Locate the cell with the specified text and output its (X, Y) center coordinate. 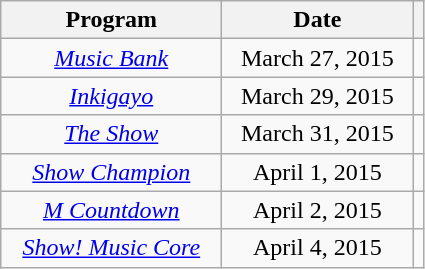
The Show (112, 134)
Show! Music Core (112, 248)
M Countdown (112, 210)
April 1, 2015 (318, 172)
Music Bank (112, 58)
April 4, 2015 (318, 248)
March 27, 2015 (318, 58)
Show Champion (112, 172)
Inkigayo (112, 96)
March 31, 2015 (318, 134)
April 2, 2015 (318, 210)
March 29, 2015 (318, 96)
Program (112, 20)
Date (318, 20)
